Determine the [X, Y] coordinate at the center of the cell enclosing the given text.  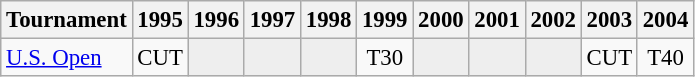
2000 [441, 20]
T40 [665, 58]
T30 [385, 58]
1999 [385, 20]
1998 [328, 20]
2004 [665, 20]
Tournament [66, 20]
2002 [553, 20]
1996 [216, 20]
1997 [272, 20]
U.S. Open [66, 58]
2001 [497, 20]
1995 [160, 20]
2003 [609, 20]
